Detect which cell encompasses the target text, then output its [x, y] center coordinate. 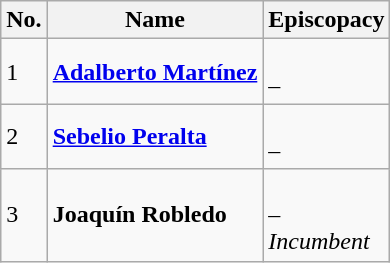
Joaquín Robledo [155, 215]
Name [155, 20]
Adalberto Martínez [155, 72]
Sebelio Peralta [155, 136]
–Incumbent [326, 215]
No. [24, 20]
3 [24, 215]
Episcopacy [326, 20]
1 [24, 72]
2 [24, 136]
